Detect which cell encompasses the target text, then output its [x, y] center coordinate. 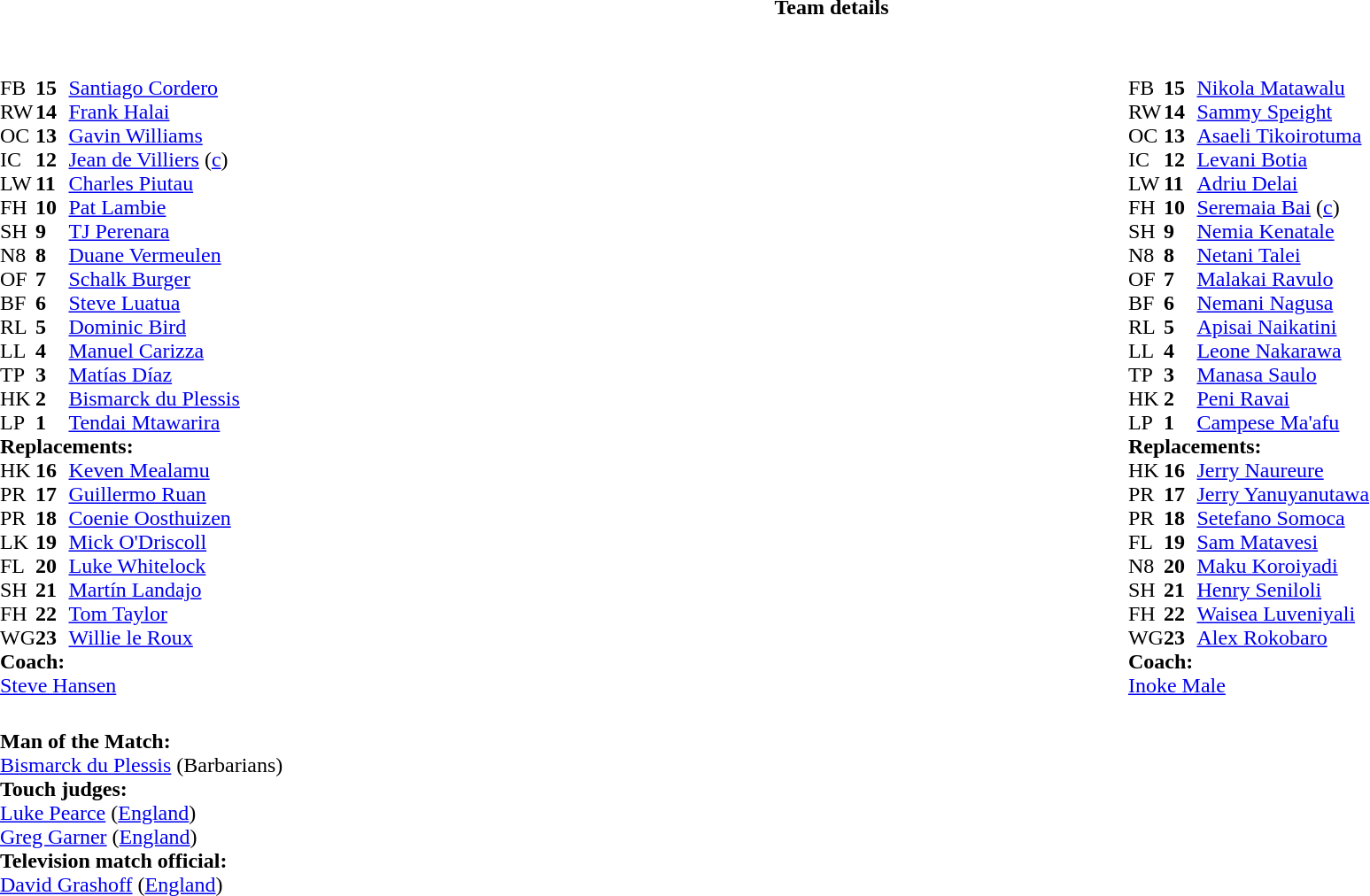
Seremaia Bai (c) [1282, 207]
Willie le Roux [154, 637]
TJ Perenara [154, 232]
Mick O'Driscoll [154, 542]
Campese Ma'afu [1282, 423]
Guillermo Ruan [154, 494]
Bismarck du Plessis [154, 398]
Steve Hansen [120, 685]
Henry Seniloli [1282, 590]
Nemia Kenatale [1282, 232]
Keven Mealamu [154, 471]
Leone Nakarawa [1282, 351]
Adriu Delai [1282, 184]
Nikola Matawalu [1282, 89]
Apisai Naikatini [1282, 328]
Coenie Oosthuizen [154, 519]
Waisea Luveniyali [1282, 614]
Jerry Yanuyanutawa [1282, 494]
Peni Ravai [1282, 398]
Sammy Speight [1282, 112]
Sam Matavesi [1282, 542]
Netani Talei [1282, 255]
Schalk Burger [154, 280]
Alex Rokobaro [1282, 637]
Manasa Saulo [1282, 375]
Frank Halai [154, 112]
Manuel Carizza [154, 351]
Martín Landajo [154, 590]
Maku Koroiyadi [1282, 567]
Matías Díaz [154, 375]
LK [18, 542]
Tendai Mtawarira [154, 423]
Jean de Villiers (c) [154, 159]
Jerry Naureure [1282, 471]
Nemani Nagusa [1282, 303]
Duane Vermeulen [154, 255]
Tom Taylor [154, 614]
Steve Luatua [154, 303]
Luke Whitelock [154, 567]
Pat Lambie [154, 207]
Setefano Somoca [1282, 519]
Levani Botia [1282, 159]
Santiago Cordero [154, 89]
Asaeli Tikoirotuma [1282, 136]
Malakai Ravulo [1282, 280]
Gavin Williams [154, 136]
Inoke Male [1249, 685]
Dominic Bird [154, 328]
Charles Piutau [154, 184]
